Extract the [x, y] coordinate from the center of the cell holding the provided text.  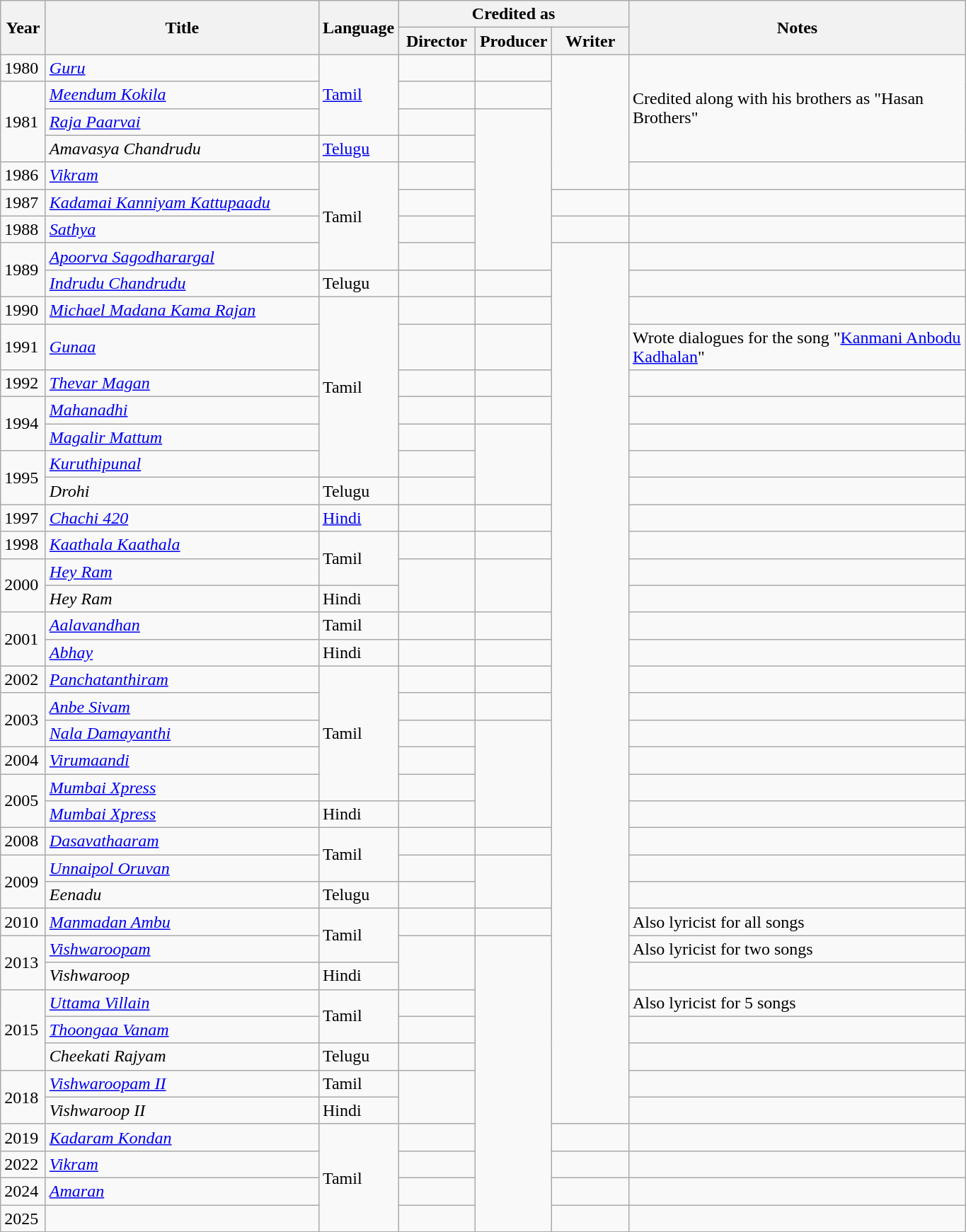
Chachi 420 [182, 518]
Gunaa [182, 347]
Wrote dialogues for the song "Kanmani Anbodu Kadhalan" [797, 347]
Credited along with his brothers as "Hasan Brothers" [797, 108]
Panchatanthiram [182, 679]
1990 [23, 310]
2000 [23, 585]
1988 [23, 229]
Writer [590, 41]
Amaran [182, 1191]
2008 [23, 841]
1987 [23, 202]
2003 [23, 720]
Director [437, 41]
1997 [23, 518]
1981 [23, 122]
Kadaram Kondan [182, 1137]
1980 [23, 68]
Also lyricist for 5 songs [797, 1003]
2013 [23, 962]
Credited as [514, 14]
Vishwaroopam [182, 949]
Kadamai Kanniyam Kattupaadu [182, 202]
Manmadan Ambu [182, 922]
Guru [182, 68]
Mahanadhi [182, 410]
Michael Madana Kama Rajan [182, 310]
Nala Damayanthi [182, 733]
Aalavandhan [182, 626]
Also lyricist for all songs [797, 922]
Uttama Villain [182, 1003]
Drohi [182, 491]
Sathya [182, 229]
1992 [23, 384]
1995 [23, 478]
Year [23, 28]
2015 [23, 1030]
2022 [23, 1164]
2002 [23, 679]
Eenadu [182, 895]
Language [358, 28]
1991 [23, 347]
Anbe Sivam [182, 706]
2004 [23, 760]
Unnaipol Oruvan [182, 868]
Abhay [182, 652]
Meendum Kokila [182, 95]
Kaathala Kaathala [182, 545]
1998 [23, 545]
Vishwaroopam II [182, 1083]
Also lyricist for two songs [797, 949]
Thevar Magan [182, 384]
Dasavathaaram [182, 841]
2025 [23, 1218]
Amavasya Chandrudu [182, 149]
2009 [23, 882]
2024 [23, 1191]
Apoorva Sagodharargal [182, 256]
Magalir Mattum [182, 437]
Virumaandi [182, 760]
1994 [23, 424]
Vishwaroop [182, 976]
1989 [23, 270]
Raja Paarvai [182, 122]
Indrudu Chandrudu [182, 283]
Thoongaa Vanam [182, 1030]
Vishwaroop II [182, 1110]
2005 [23, 801]
2019 [23, 1137]
2001 [23, 639]
Kuruthipunal [182, 464]
Cheekati Rajyam [182, 1057]
2018 [23, 1097]
1986 [23, 175]
Producer [514, 41]
Title [182, 28]
Notes [797, 28]
2010 [23, 922]
